Detect which cell encompasses the target text, then output its [x, y] center coordinate. 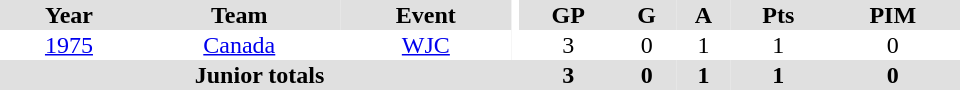
Canada [240, 45]
Team [240, 15]
1975 [69, 45]
Pts [778, 15]
Event [426, 15]
G [646, 15]
A [704, 15]
GP [568, 15]
Junior totals [260, 75]
WJC [426, 45]
PIM [893, 15]
Year [69, 15]
